Return the [X, Y] coordinate for the center point of the cell that contains the specified text.  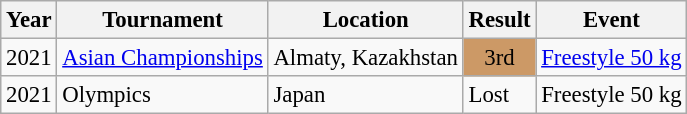
Almaty, Kazakhstan [366, 58]
Japan [366, 95]
Tournament [162, 20]
Event [612, 20]
Location [366, 20]
Lost [500, 95]
Year [29, 20]
Asian Championships [162, 58]
Result [500, 20]
3rd [500, 58]
Olympics [162, 95]
